Return the (x, y) coordinate for the center point of the cell that contains the specified text.  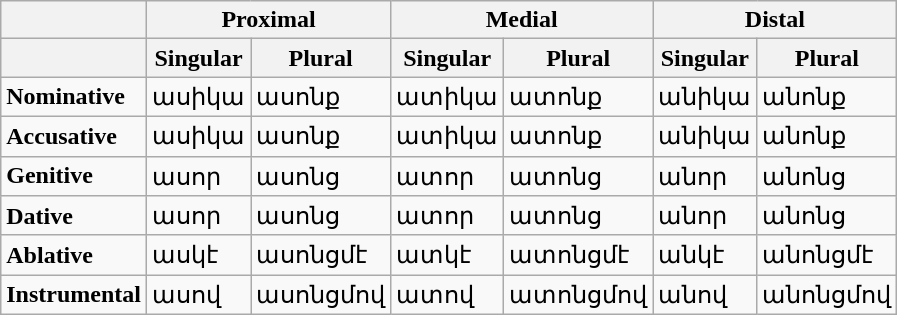
Accusative (74, 136)
անով (705, 295)
ատոնցմէ (578, 255)
ասով (198, 295)
ատոնցմով (578, 295)
Nominative (74, 97)
ասկէ (198, 255)
անկէ (705, 255)
Instrumental (74, 295)
Distal (775, 20)
Medial (522, 20)
Ablative (74, 255)
Genitive (74, 176)
Dative (74, 216)
ատով (448, 295)
ասոնցմէ (321, 255)
ասոնցմով (321, 295)
անոնցմէ (827, 255)
Proximal (268, 20)
ատկէ (448, 255)
անոնցմով (827, 295)
